For the text-containing cell, return its midpoint in (x, y) coordinate format. 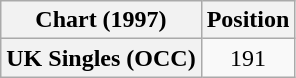
Chart (1997) (101, 20)
UK Singles (OCC) (101, 58)
191 (248, 58)
Position (248, 20)
